Return (x, y) of the center of cell containing provided text 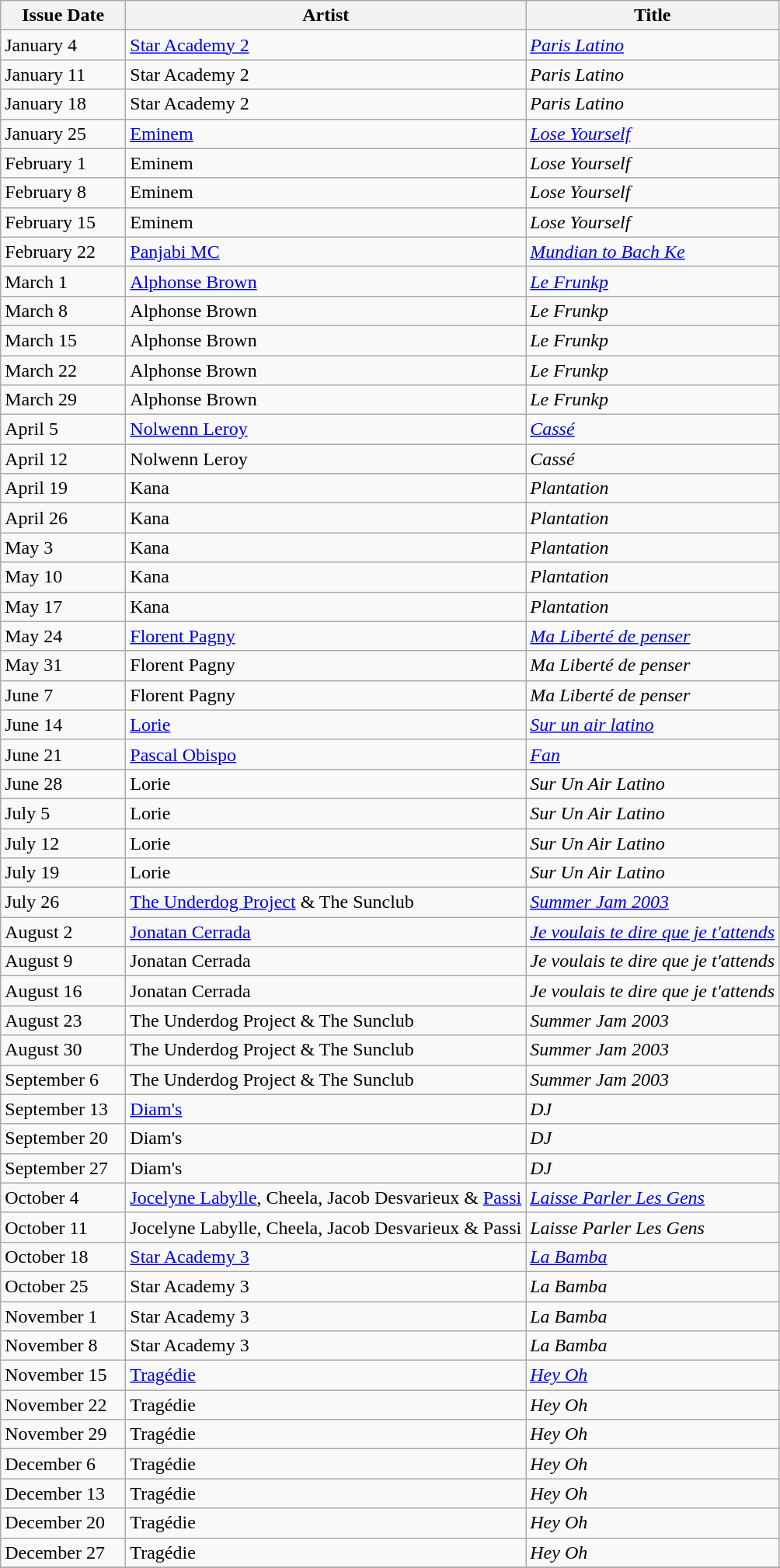
November 22 (64, 1405)
February 1 (64, 163)
May 17 (64, 607)
July 5 (64, 813)
Title (653, 16)
July 26 (64, 902)
Mundian to Bach Ke (653, 252)
March 1 (64, 281)
January 11 (64, 75)
August 16 (64, 991)
Panjabi MC (326, 252)
January 18 (64, 104)
November 29 (64, 1434)
November 15 (64, 1375)
March 22 (64, 370)
September 27 (64, 1168)
February 8 (64, 193)
March 15 (64, 340)
May 3 (64, 548)
July 19 (64, 873)
August 23 (64, 1020)
Fan (653, 754)
April 26 (64, 518)
July 12 (64, 843)
September 13 (64, 1109)
December 20 (64, 1523)
September 6 (64, 1080)
November 1 (64, 1316)
May 10 (64, 577)
March 8 (64, 311)
January 25 (64, 134)
May 31 (64, 666)
June 14 (64, 725)
November 8 (64, 1346)
April 12 (64, 459)
October 18 (64, 1257)
June 28 (64, 784)
September 20 (64, 1139)
May 24 (64, 636)
March 29 (64, 400)
October 25 (64, 1286)
Sur un air latino (653, 725)
February 15 (64, 222)
June 7 (64, 695)
April 5 (64, 429)
Issue Date (64, 16)
December 13 (64, 1493)
Artist (326, 16)
April 19 (64, 488)
October 11 (64, 1227)
Pascal Obispo (326, 754)
December 27 (64, 1552)
October 4 (64, 1198)
June 21 (64, 754)
January 4 (64, 45)
August 9 (64, 961)
December 6 (64, 1464)
August 2 (64, 932)
August 30 (64, 1050)
February 22 (64, 252)
